From the cell containing the given text, extract its center point as [x, y] coordinate. 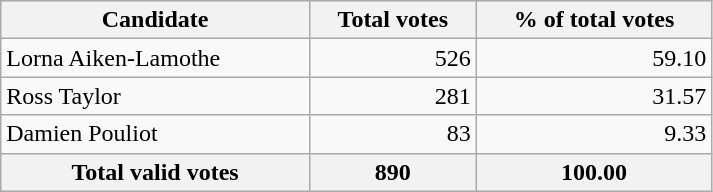
31.57 [594, 96]
% of total votes [594, 20]
83 [392, 134]
Total valid votes [156, 172]
526 [392, 58]
Total votes [392, 20]
100.00 [594, 172]
890 [392, 172]
Damien Pouliot [156, 134]
9.33 [594, 134]
59.10 [594, 58]
Candidate [156, 20]
Ross Taylor [156, 96]
Lorna Aiken-Lamothe [156, 58]
281 [392, 96]
